Find where the given text appears and provide that cell's center as [x, y] coordinate. 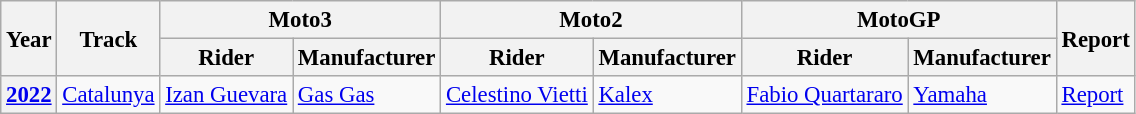
Yamaha [982, 95]
Catalunya [108, 95]
Kalex [667, 95]
MotoGP [898, 20]
Fabio Quartararo [824, 95]
Gas Gas [367, 95]
Year [29, 38]
2022 [29, 95]
Track [108, 38]
Moto3 [300, 20]
Izan Guevara [226, 95]
Celestino Vietti [517, 95]
Moto2 [592, 20]
